Find where the given text appears and provide that cell's center as (x, y) coordinate. 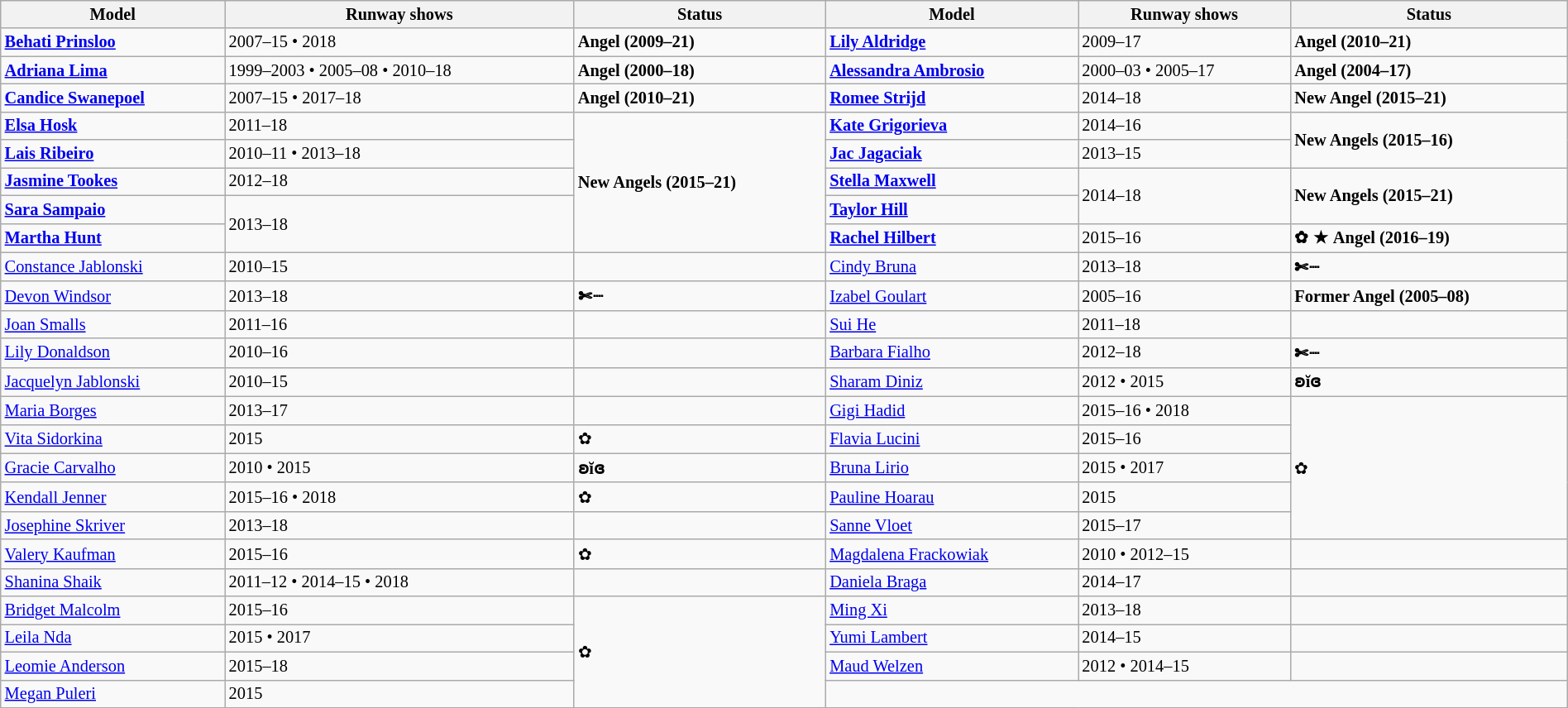
2013–17 (399, 410)
2010 • 2015 (399, 468)
Barbara Fialho (951, 352)
2014–17 (1184, 582)
Izabel Goulart (951, 296)
Josephine Skriver (112, 525)
2009–17 (1184, 42)
✿ ★ Angel (2016–19) (1429, 238)
Romee Strijd (951, 98)
Sharam Diniz (951, 382)
Bridget Malcolm (112, 610)
Angel (2009–21) (700, 42)
2000–03 • 2005–17 (1184, 70)
Elsa Hosk (112, 126)
2014–16 (1184, 126)
2012 • 2015 (1184, 382)
1999–2003 • 2005–08 • 2010–18 (399, 70)
2013–15 (1184, 154)
2015–18 (399, 666)
Constance Jablonski (112, 266)
Joan Smalls (112, 324)
Angel (2000–18) (700, 70)
Shanina Shaik (112, 582)
Lily Aldridge (951, 42)
Kate Grigorieva (951, 126)
Jasmine Tookes (112, 181)
Pauline Hoarau (951, 496)
Kendall Jenner (112, 496)
Alessandra Ambrosio (951, 70)
Sui He (951, 324)
2010–11 • 2013–18 (399, 154)
Sara Sampaio (112, 209)
2010 • 2012–15 (1184, 554)
2014–15 (1184, 638)
Leomie Anderson (112, 666)
Jac Jagaciak (951, 154)
Candice Swanepoel (112, 98)
Ming Xi (951, 610)
Rachel Hilbert (951, 238)
2011–16 (399, 324)
2015–17 (1184, 525)
New Angels (2015–16) (1429, 139)
Lily Donaldson (112, 352)
Magdalena Frackowiak (951, 554)
Bruna Lirio (951, 468)
Sanne Vloet (951, 525)
Martha Hunt (112, 238)
Maria Borges (112, 410)
Leila Nda (112, 638)
2010–16 (399, 352)
Stella Maxwell (951, 181)
Cindy Bruna (951, 266)
2011–12 • 2014–15 • 2018 (399, 582)
2007–15 • 2017–18 (399, 98)
Maud Welzen (951, 666)
Jacquelyn Jablonski (112, 382)
New Angel (2015–21) (1429, 98)
Vita Sidorkina (112, 438)
Flavia Lucini (951, 438)
Devon Windsor (112, 296)
2012 • 2014–15 (1184, 666)
Gracie Carvalho (112, 468)
Megan Puleri (112, 694)
Behati Prinsloo (112, 42)
2005–16 (1184, 296)
2007–15 • 2018 (399, 42)
Valery Kaufman (112, 554)
Adriana Lima (112, 70)
Lais Ribeiro (112, 154)
Former Angel (2005–08) (1429, 296)
Yumi Lambert (951, 638)
Taylor Hill (951, 209)
Daniela Braga (951, 582)
Angel (2004–17) (1429, 70)
Gigi Hadid (951, 410)
